Locate the cell with the specified text and output its [X, Y] center coordinate. 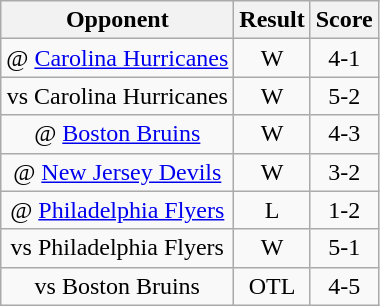
5-2 [344, 96]
Opponent [118, 20]
@ Boston Bruins [118, 134]
4-3 [344, 134]
5-1 [344, 248]
4-1 [344, 58]
4-5 [344, 286]
1-2 [344, 210]
Result [272, 20]
@ Philadelphia Flyers [118, 210]
vs Philadelphia Flyers [118, 248]
3-2 [344, 172]
L [272, 210]
OTL [272, 286]
@ New Jersey Devils [118, 172]
vs Boston Bruins [118, 286]
@ Carolina Hurricanes [118, 58]
vs Carolina Hurricanes [118, 96]
Score [344, 20]
